Extract the (x, y) coordinate from the center of the cell holding the provided text.  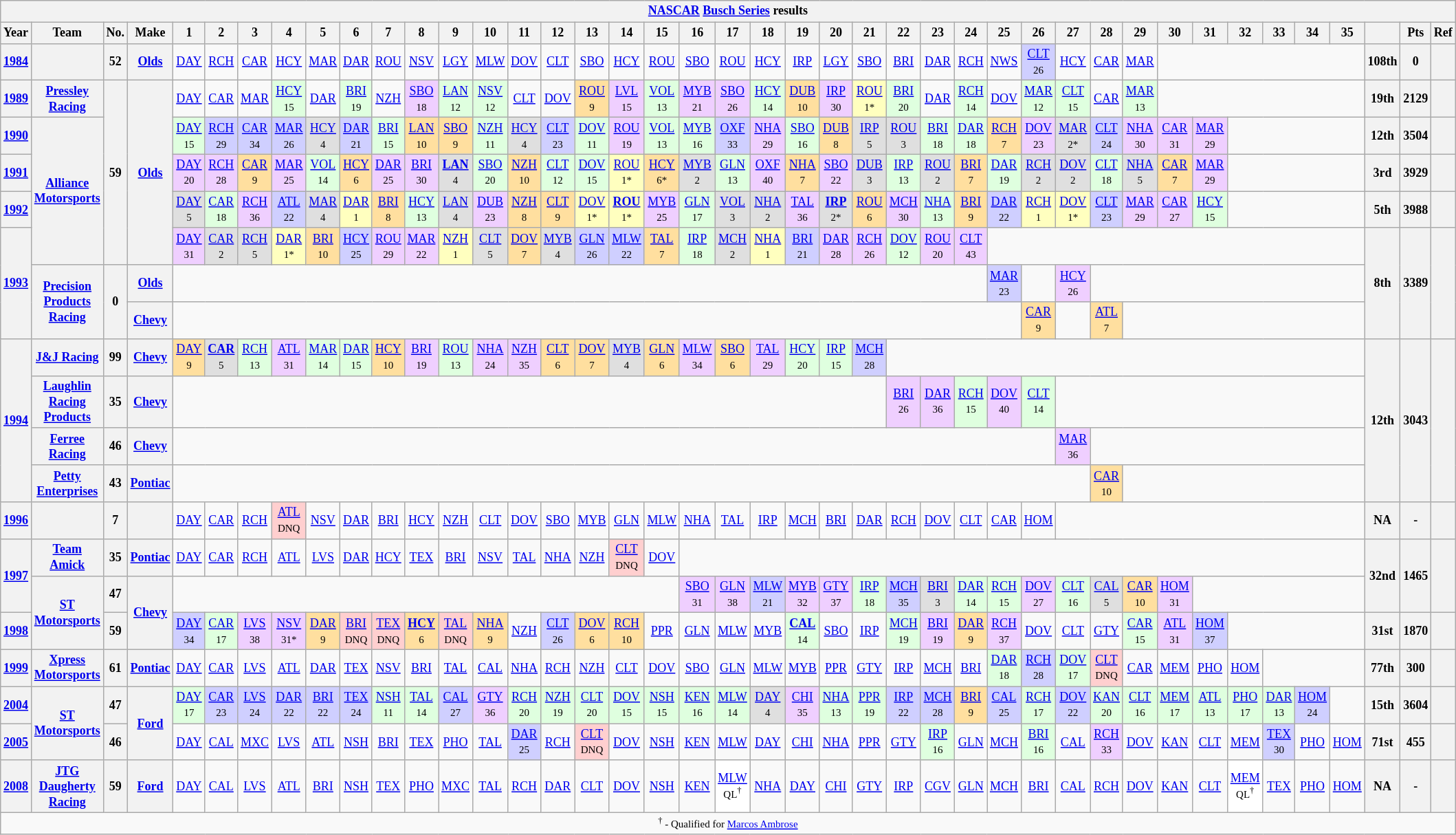
DAR13 (1279, 705)
HOM31 (1175, 594)
19 (802, 33)
1990 (16, 135)
77th (1382, 668)
Team (67, 33)
MCH35 (904, 594)
DOV40 (1004, 402)
3 (255, 33)
MAR12 (1038, 99)
2 (221, 33)
BRI20 (904, 99)
IRP5 (870, 135)
MAR14 (323, 357)
IRP13 (904, 173)
455 (1416, 742)
99 (115, 357)
MAR25 (289, 173)
HCY13 (421, 210)
CLT14 (1038, 402)
BRI16 (1038, 742)
MLWQL† (733, 786)
1996 (16, 521)
14 (627, 33)
CAR23 (221, 705)
NASCAR Busch Series results (728, 11)
OXF33 (733, 135)
33 (1279, 33)
NZH10 (525, 173)
NHA30 (1140, 135)
KAN20 (1107, 705)
NHA24 (489, 357)
CLT15 (1073, 99)
ATL13 (1210, 705)
1993 (16, 283)
SBO6 (733, 357)
8th (1382, 283)
SBO18 (421, 99)
ATLDNQ (289, 521)
3929 (1416, 173)
LVS38 (255, 631)
Precision Products Racing (67, 301)
BRI10 (323, 246)
NHA9 (489, 631)
12 (558, 33)
3043 (1416, 420)
SBO16 (802, 135)
3604 (1416, 705)
TAL7 (661, 246)
MAR22 (421, 246)
BRIDNQ (356, 631)
4 (289, 33)
NHA1 (767, 246)
CHI35 (802, 705)
DOV11 (592, 135)
HCY26 (1073, 283)
3504 (1416, 135)
MAR4 (323, 210)
1991 (16, 173)
10 (489, 33)
NHA7 (802, 173)
2004 (16, 705)
21 (870, 33)
NZH11 (489, 135)
MCH2 (733, 246)
17 (733, 33)
CLT24 (1107, 135)
ROU20 (938, 246)
16 (697, 33)
34 (1313, 33)
DAY34 (189, 631)
IRP22 (904, 705)
DAR1 (356, 210)
Year (16, 33)
52 (115, 62)
71st (1382, 742)
BRI22 (323, 705)
ROU13 (456, 357)
GLN26 (592, 246)
No. (115, 33)
BRI8 (388, 210)
NHA5 (1140, 173)
1989 (16, 99)
31st (1382, 631)
Alliance Motorsports (67, 191)
TEX24 (356, 705)
MYB25 (661, 210)
8 (421, 33)
43 (115, 484)
BRI21 (802, 246)
CAR27 (1175, 210)
RCH33 (1107, 742)
DAY4 (767, 705)
9 (456, 33)
1998 (16, 631)
HCY25 (356, 246)
† - Qualified for Marcos Ambrose (728, 824)
MLW21 (767, 594)
2008 (16, 786)
HOM24 (1313, 705)
2129 (1416, 99)
DOV2 (1073, 173)
NZH35 (525, 357)
Xpress Motorsports (67, 668)
SBO22 (836, 173)
CAR31 (1175, 135)
DUB23 (489, 210)
NSH15 (661, 705)
LVS24 (255, 705)
DUB8 (836, 135)
TAL14 (421, 705)
1999 (16, 668)
TALDNQ (456, 631)
5 (323, 33)
ROU6 (870, 210)
27 (1073, 33)
ROU2 (938, 173)
61 (115, 668)
ROU19 (627, 135)
RCH37 (1004, 631)
ROU3 (904, 135)
DAY31 (189, 246)
RCH36 (255, 210)
11 (525, 33)
NWS (1004, 62)
OXF40 (767, 173)
1870 (1416, 631)
28 (1107, 33)
Ref (1443, 33)
RCH14 (971, 99)
MCH19 (904, 631)
BRI3 (938, 594)
MYB32 (802, 594)
CGV (938, 786)
DAR36 (938, 402)
NZH8 (525, 210)
Ferree Racing (67, 446)
MAR26 (289, 135)
MAR23 (1004, 283)
CLT12 (558, 173)
20 (836, 33)
JTG Daugherty Racing (67, 786)
DAY9 (189, 357)
MAR36 (1073, 446)
HCY20 (802, 357)
RCH2 (1038, 173)
ROU9 (592, 99)
RCH10 (627, 631)
CAR17 (221, 631)
IRP2* (836, 210)
18 (767, 33)
DOV27 (1038, 594)
GLN38 (733, 594)
NSV31* (289, 631)
RCH5 (255, 246)
DOV6 (592, 631)
GTY36 (489, 705)
Laughlin Racing Products (67, 402)
24 (971, 33)
DAR19 (1004, 173)
LVL15 (627, 99)
CAL27 (456, 705)
SBO26 (733, 99)
IRP30 (836, 99)
PHO17 (1245, 705)
VOL3 (733, 210)
J&J Racing (67, 357)
NHA29 (767, 135)
CLT5 (489, 246)
NZH1 (456, 246)
MLW22 (627, 246)
HCY14 (767, 99)
MEMQL† (1245, 786)
1465 (1416, 575)
3988 (1416, 210)
MCH30 (904, 210)
SBO31 (697, 594)
15 (661, 33)
CAL5 (1107, 594)
CAR7 (1175, 173)
RCH20 (525, 705)
BRI30 (421, 173)
NZH19 (558, 705)
CLT43 (971, 246)
3rd (1382, 173)
CAR5 (221, 357)
RCH29 (221, 135)
DOV12 (904, 246)
23 (938, 33)
NSV12 (489, 99)
TAL29 (767, 357)
BRI7 (971, 173)
Pts (1416, 33)
22 (904, 33)
DAR21 (356, 135)
MAR13 (1140, 99)
BRI15 (388, 135)
NHA2 (767, 210)
CLT20 (592, 705)
DUB10 (802, 99)
DAR28 (836, 246)
LAN10 (421, 135)
CAR2 (221, 246)
MYB2 (697, 173)
GTY37 (836, 594)
Pressley Racing (67, 99)
108th (1382, 62)
MAR2* (1073, 135)
13 (592, 33)
ATL22 (289, 210)
30 (1175, 33)
DOV22 (1073, 705)
CAR15 (1140, 631)
MYB21 (697, 99)
MEM17 (1175, 705)
VOL14 (323, 173)
DAR14 (971, 594)
31 (1210, 33)
CLT6 (558, 357)
25 (1004, 33)
SBO20 (489, 173)
1984 (16, 62)
IRP15 (836, 357)
300 (1416, 668)
GLN13 (733, 173)
NSH11 (388, 705)
1997 (16, 575)
DAY5 (189, 210)
BRI18 (938, 135)
HCY10 (388, 357)
SBO9 (456, 135)
26 (1038, 33)
DOV17 (1073, 668)
DAY20 (189, 173)
TAL36 (802, 210)
GLN17 (697, 210)
32 (1245, 33)
RCH7 (1004, 135)
CAR34 (255, 135)
TEXDNQ (388, 631)
LAN12 (456, 99)
RCH1 (1038, 210)
MYB16 (697, 135)
DAR15 (356, 357)
BRI26 (904, 402)
PPR19 (870, 705)
DAY17 (189, 705)
ATL7 (1107, 321)
MLW14 (733, 705)
DUB3 (870, 173)
1994 (16, 420)
CAR18 (221, 210)
3389 (1416, 283)
DAY15 (189, 135)
HOM37 (1210, 631)
CAL25 (1004, 705)
IRP16 (938, 742)
RCH17 (1038, 705)
Team Amick (67, 557)
6 (356, 33)
2005 (16, 742)
CLT9 (558, 210)
MLW34 (697, 357)
KEN16 (697, 705)
DOV23 (1038, 135)
1992 (16, 210)
15th (1382, 705)
RCH26 (870, 246)
32nd (1382, 575)
CAL14 (802, 631)
5th (1382, 210)
TEX30 (1279, 742)
1 (189, 33)
19th (1382, 99)
ROU29 (388, 246)
RCH13 (255, 357)
HCY6* (661, 173)
Petty Enterprises (67, 484)
29 (1140, 33)
Make (150, 33)
DAR1* (289, 246)
CLT18 (1107, 173)
GLN6 (661, 357)
